For the text-containing cell, return its midpoint in (X, Y) coordinate format. 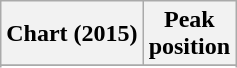
Peakposition (189, 34)
Chart (2015) (72, 34)
